Search for the cell housing the specified text and yield its (x, y) center coordinate. 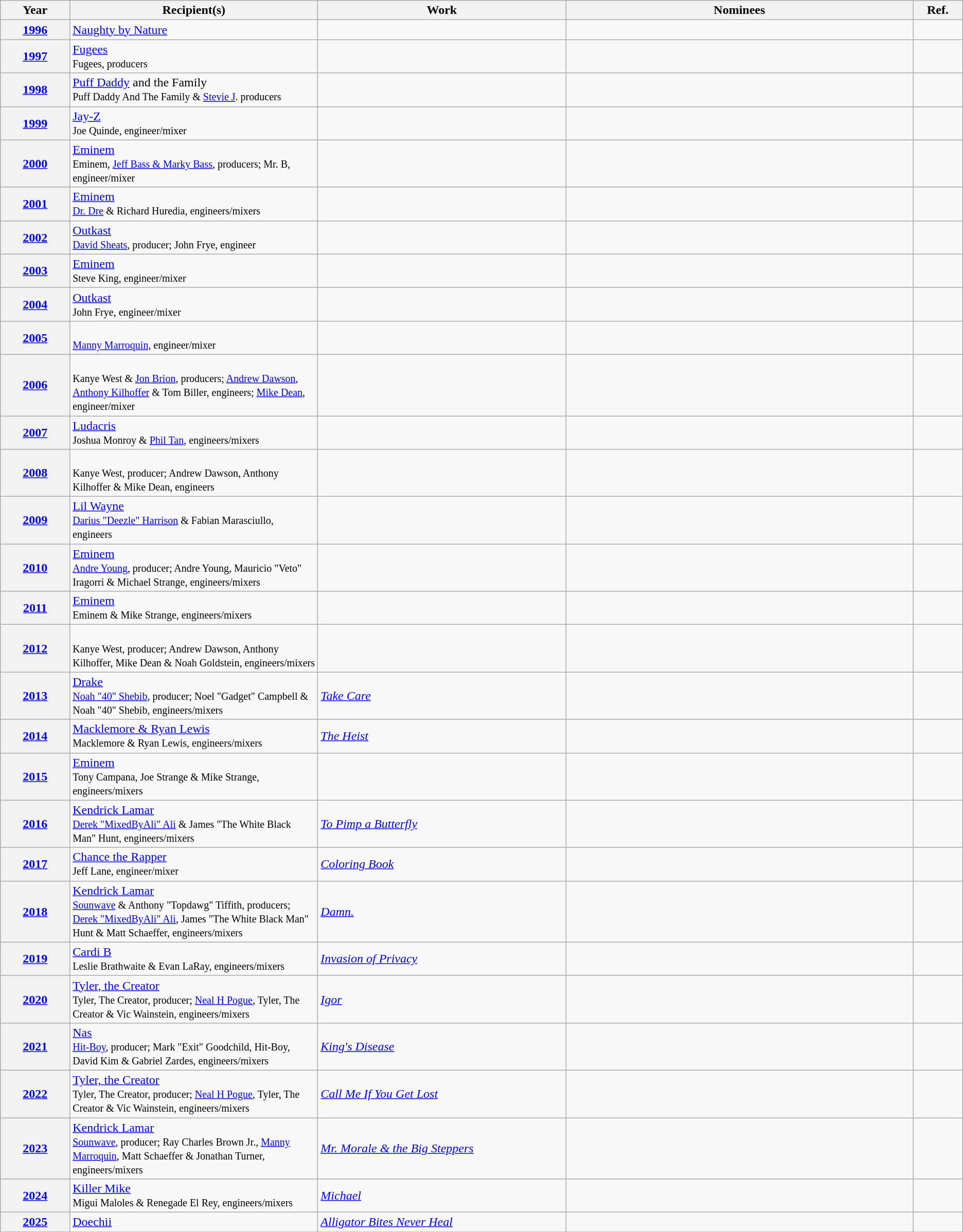
1997 (35, 57)
2012 (35, 648)
Coloring Book (442, 864)
2011 (35, 608)
EminemEminem & Mike Strange, engineers/mixers (194, 608)
2025 (35, 1222)
2022 (35, 1094)
Kendrick LamarSounwave, producer; Ray Charles Brown Jr., Manny Marroquin, Matt Schaeffer & Jonathan Turner, engineers/mixers (194, 1149)
1996 (35, 30)
1999 (35, 123)
Naughty by Nature (194, 30)
2020 (35, 999)
Lil WayneDarius "Deezle" Harrison & Fabian Marasciullo, engineers (194, 520)
Work (442, 10)
NasHit-Boy, producer; Mark "Exit" Goodchild, Hit-Boy, David Kim & Gabriel Zardes, engineers/mixers (194, 1046)
2008 (35, 473)
OutkastJohn Frye, engineer/mixer (194, 304)
2023 (35, 1149)
2017 (35, 864)
2007 (35, 432)
2018 (35, 911)
Michael (442, 1196)
Nominees (740, 10)
Alligator Bites Never Heal (442, 1222)
EminemEminem, Jeff Bass & Marky Bass, producers; Mr. B, engineer/mixer (194, 164)
Take Care (442, 696)
2001 (35, 204)
LudacrisJoshua Monroy & Phil Tan, engineers/mixers (194, 432)
2006 (35, 385)
DrakeNoah "40" Shebib, producer; Noel "Gadget" Campbell & Noah "40" Shebib, engineers/mixers (194, 696)
Ref. (938, 10)
2009 (35, 520)
1998 (35, 89)
2019 (35, 958)
Kanye West, producer; Andrew Dawson, Anthony Kilhoffer & Mike Dean, engineers (194, 473)
EminemDr. Dre & Richard Huredia, engineers/mixers (194, 204)
FugeesFugees, producers (194, 57)
EminemTony Campana, Joe Strange & Mike Strange, engineers/mixers (194, 776)
Recipient(s) (194, 10)
Year (35, 10)
2004 (35, 304)
EminemSteve King, engineer/mixer (194, 270)
Doechii (194, 1222)
2010 (35, 568)
2002 (35, 238)
Cardi BLeslie Brathwaite & Evan LaRay, engineers/mixers (194, 958)
2000 (35, 164)
2024 (35, 1196)
2005 (35, 337)
Macklemore & Ryan LewisMacklemore & Ryan Lewis, engineers/mixers (194, 736)
To Pimp a Butterfly (442, 824)
EminemAndre Young, producer; Andre Young, Mauricio "Veto" Iragorri & Michael Strange, engineers/mixers (194, 568)
Manny Marroquin, engineer/mixer (194, 337)
OutkastDavid Sheats, producer; John Frye, engineer (194, 238)
Damn. (442, 911)
King's Disease (442, 1046)
2016 (35, 824)
2013 (35, 696)
2021 (35, 1046)
Jay-ZJoe Quinde, engineer/mixer (194, 123)
Chance the RapperJeff Lane, engineer/mixer (194, 864)
The Heist (442, 736)
Igor (442, 999)
Killer MikeMigui Maloles & Renegade El Rey, engineers/mixers (194, 1196)
2003 (35, 270)
Kanye West & Jon Brion, producers; Andrew Dawson, Anthony Kilhoffer & Tom Biller, engineers; Mike Dean, engineer/mixer (194, 385)
2015 (35, 776)
2014 (35, 736)
Kendrick LamarDerek "MixedByAli" Ali & James "The White Black Man" Hunt, engineers/mixers (194, 824)
Invasion of Privacy (442, 958)
Call Me If You Get Lost (442, 1094)
Puff Daddy and the FamilyPuff Daddy And The Family & Stevie J. producers (194, 89)
Kanye West, producer; Andrew Dawson, Anthony Kilhoffer, Mike Dean & Noah Goldstein, engineers/mixers (194, 648)
Mr. Morale & the Big Steppers (442, 1149)
